Capture the cell that displays the provided text and extract its (X, Y) central coordinate. 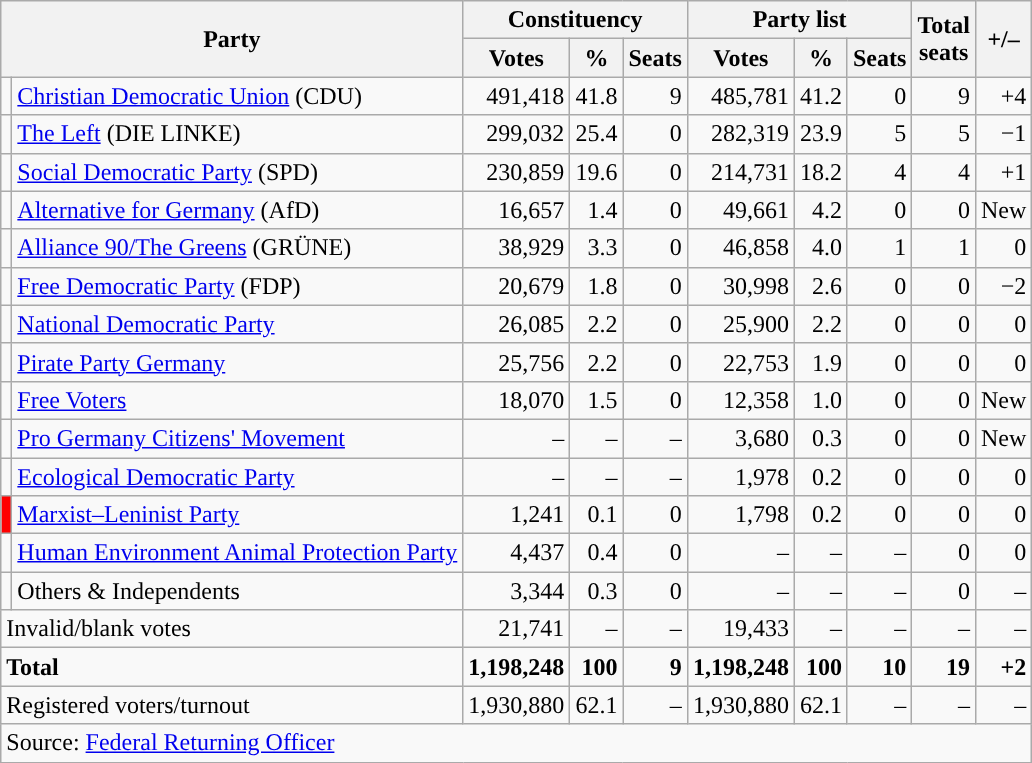
Ecological Democratic Party (238, 477)
1.9 (820, 362)
Alliance 90/The Greens (GRÜNE) (238, 248)
Party (232, 39)
Human Environment Animal Protection Party (238, 553)
2.6 (820, 286)
491,418 (516, 96)
16,657 (516, 210)
+4 (1003, 96)
41.8 (596, 96)
Constituency (576, 20)
−2 (1003, 286)
25,900 (740, 324)
National Democratic Party (238, 324)
+1 (1003, 172)
−1 (1003, 134)
+2 (1003, 667)
Christian Democratic Union (CDU) (238, 96)
Source: Federal Returning Officer (516, 743)
30,998 (740, 286)
1.8 (596, 286)
20,679 (516, 286)
19,433 (740, 629)
18,070 (516, 400)
25.4 (596, 134)
10 (879, 667)
12,358 (740, 400)
26,085 (516, 324)
Social Democratic Party (SPD) (238, 172)
1.0 (820, 400)
The Left (DIE LINKE) (238, 134)
18.2 (820, 172)
1,978 (740, 477)
46,858 (740, 248)
22,753 (740, 362)
Invalid/blank votes (232, 629)
+/– (1003, 39)
Others & Independents (238, 591)
4.2 (820, 210)
Marxist–Leninist Party (238, 515)
3,344 (516, 591)
214,731 (740, 172)
49,661 (740, 210)
Free Democratic Party (FDP) (238, 286)
1,241 (516, 515)
299,032 (516, 134)
41.2 (820, 96)
19.6 (596, 172)
19 (944, 667)
1.5 (596, 400)
25,756 (516, 362)
0.4 (596, 553)
Registered voters/turnout (232, 705)
Total (232, 667)
485,781 (740, 96)
3.3 (596, 248)
38,929 (516, 248)
Alternative for Germany (AfD) (238, 210)
23.9 (820, 134)
Totalseats (944, 39)
0.1 (596, 515)
282,319 (740, 134)
Party list (800, 20)
1,798 (740, 515)
1.4 (596, 210)
Pro Germany Citizens' Movement (238, 438)
Pirate Party Germany (238, 362)
21,741 (516, 629)
230,859 (516, 172)
4.0 (820, 248)
Free Voters (238, 400)
4,437 (516, 553)
3,680 (740, 438)
